Output the [x, y] coordinate of the center of the cell containing the given text.  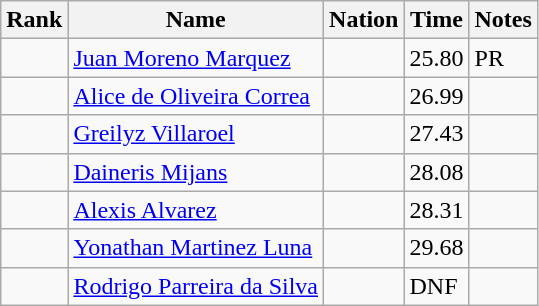
28.31 [436, 210]
Rodrigo Parreira da Silva [196, 286]
Juan Moreno Marquez [196, 58]
Greilyz Villaroel [196, 134]
Rank [34, 20]
Time [436, 20]
DNF [436, 286]
PR [503, 58]
Nation [364, 20]
29.68 [436, 248]
Notes [503, 20]
Name [196, 20]
28.08 [436, 172]
27.43 [436, 134]
Alice de Oliveira Correa [196, 96]
26.99 [436, 96]
Yonathan Martinez Luna [196, 248]
25.80 [436, 58]
Alexis Alvarez [196, 210]
Daineris Mijans [196, 172]
